From the cell containing the given text, extract its center point as (X, Y) coordinate. 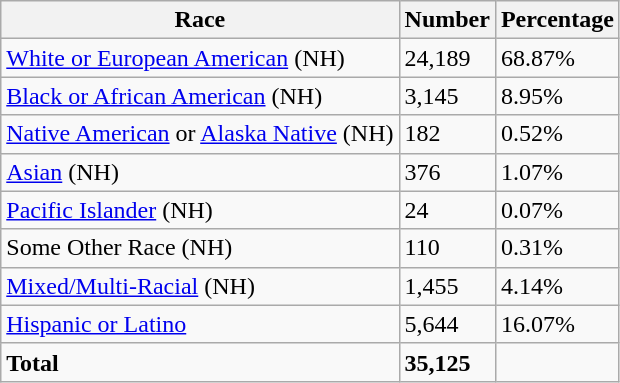
16.07% (557, 324)
Hispanic or Latino (200, 324)
White or European American (NH) (200, 58)
Asian (NH) (200, 172)
Pacific Islander (NH) (200, 210)
Total (200, 362)
Some Other Race (NH) (200, 248)
0.52% (557, 134)
Native American or Alaska Native (NH) (200, 134)
4.14% (557, 286)
Race (200, 20)
68.87% (557, 58)
35,125 (447, 362)
0.31% (557, 248)
Percentage (557, 20)
1.07% (557, 172)
1,455 (447, 286)
3,145 (447, 96)
24,189 (447, 58)
0.07% (557, 210)
Black or African American (NH) (200, 96)
5,644 (447, 324)
182 (447, 134)
110 (447, 248)
Number (447, 20)
Mixed/Multi-Racial (NH) (200, 286)
8.95% (557, 96)
376 (447, 172)
24 (447, 210)
